Extract the [x, y] coordinate from the center of the cell holding the provided text.  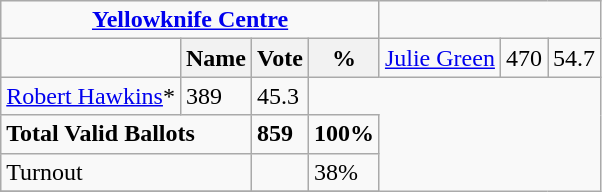
Yellowknife Centre [190, 20]
Total Valid Ballots [126, 134]
45.3 [280, 96]
Julie Green [440, 58]
Turnout [126, 172]
Robert Hawkins* [91, 96]
54.7 [574, 58]
38% [344, 172]
Vote [280, 58]
Name [216, 58]
% [344, 58]
470 [524, 58]
389 [216, 96]
859 [280, 134]
100% [344, 134]
